Extract the [X, Y] coordinate from the center of the cell holding the provided text.  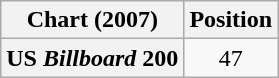
US Billboard 200 [92, 58]
47 [231, 58]
Position [231, 20]
Chart (2007) [92, 20]
